Determine the (X, Y) coordinate at the center of the cell enclosing the given text.  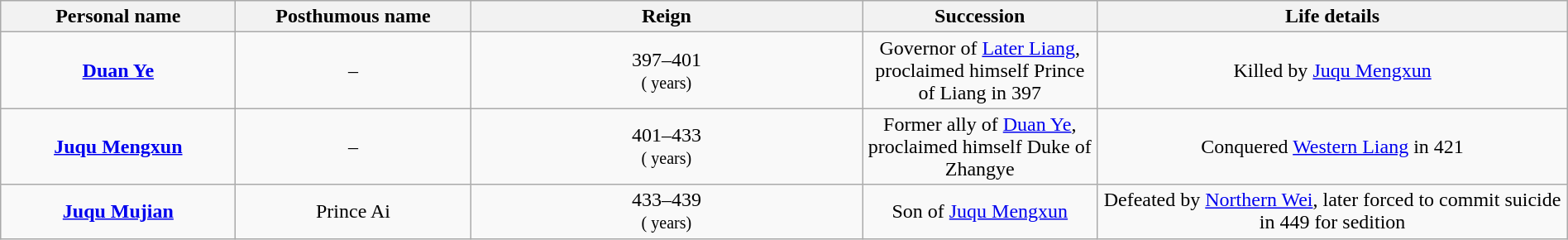
Governor of Later Liang, proclaimed himself Prince of Liang in 397 (980, 70)
Conquered Western Liang in 421 (1332, 146)
433–439( years) (667, 212)
Reign (667, 17)
Personal name (118, 17)
401–433( years) (667, 146)
Son of Juqu Mengxun (980, 212)
Juqu Mujian (118, 212)
Prince Ai (353, 212)
Killed by Juqu Mengxun (1332, 70)
Posthumous name (353, 17)
Former ally of Duan Ye, proclaimed himself Duke of Zhangye (980, 146)
397–401( years) (667, 70)
Succession (980, 17)
Duan Ye (118, 70)
Juqu Mengxun (118, 146)
Life details (1332, 17)
Defeated by Northern Wei, later forced to commit suicide in 449 for sedition (1332, 212)
